Pinpoint the cell where the given text exists, returning its [X, Y] midpoint coordinate. 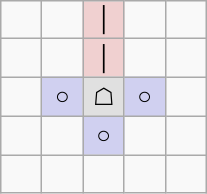
☖ [104, 97]
